From the cell containing the given text, extract its center point as (x, y) coordinate. 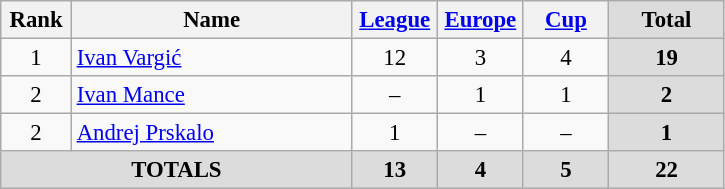
Ivan Vargić (212, 58)
5 (566, 170)
3 (481, 58)
19 (667, 58)
12 (395, 58)
TOTALS (176, 170)
Ivan Mance (212, 95)
Rank (36, 20)
Europe (481, 20)
League (395, 20)
13 (395, 170)
22 (667, 170)
Cup (566, 20)
Name (212, 20)
Total (667, 20)
Andrej Prskalo (212, 133)
